Find where the given text appears and provide that cell's center as (X, Y) coordinate. 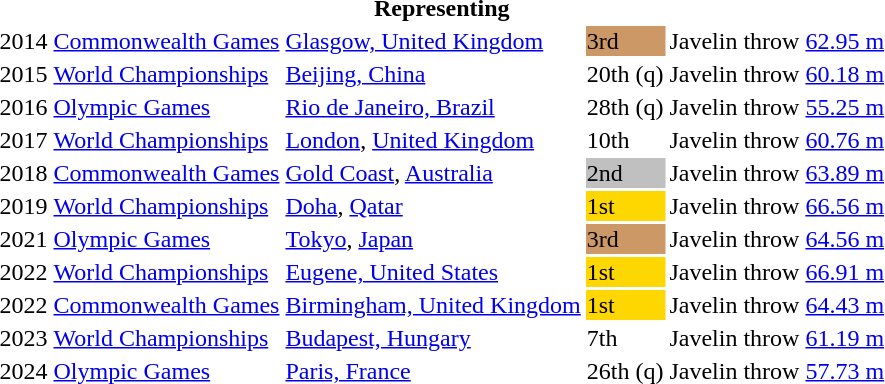
28th (q) (625, 107)
Glasgow, United Kingdom (433, 41)
2nd (625, 173)
7th (625, 338)
Eugene, United States (433, 272)
Tokyo, Japan (433, 239)
Rio de Janeiro, Brazil (433, 107)
10th (625, 140)
Beijing, China (433, 74)
Doha, Qatar (433, 206)
Gold Coast, Australia (433, 173)
Budapest, Hungary (433, 338)
20th (q) (625, 74)
London, United Kingdom (433, 140)
Birmingham, United Kingdom (433, 305)
